Return the [X, Y] coordinate for the center point of the cell that contains the specified text.  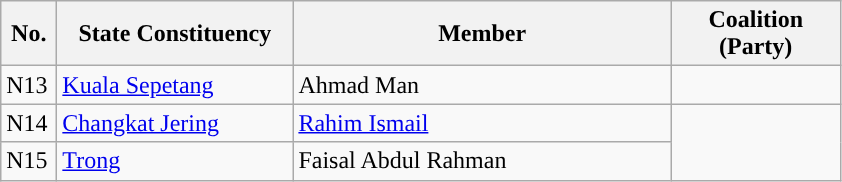
N14 [29, 123]
No. [29, 34]
Ahmad Man [482, 85]
Trong [175, 161]
Faisal Abdul Rahman [482, 161]
N13 [29, 85]
Coalition (Party) [756, 34]
Member [482, 34]
Kuala Sepetang [175, 85]
State Constituency [175, 34]
N15 [29, 161]
Changkat Jering [175, 123]
Rahim Ismail [482, 123]
